Return [x, y] of the center of cell containing provided text 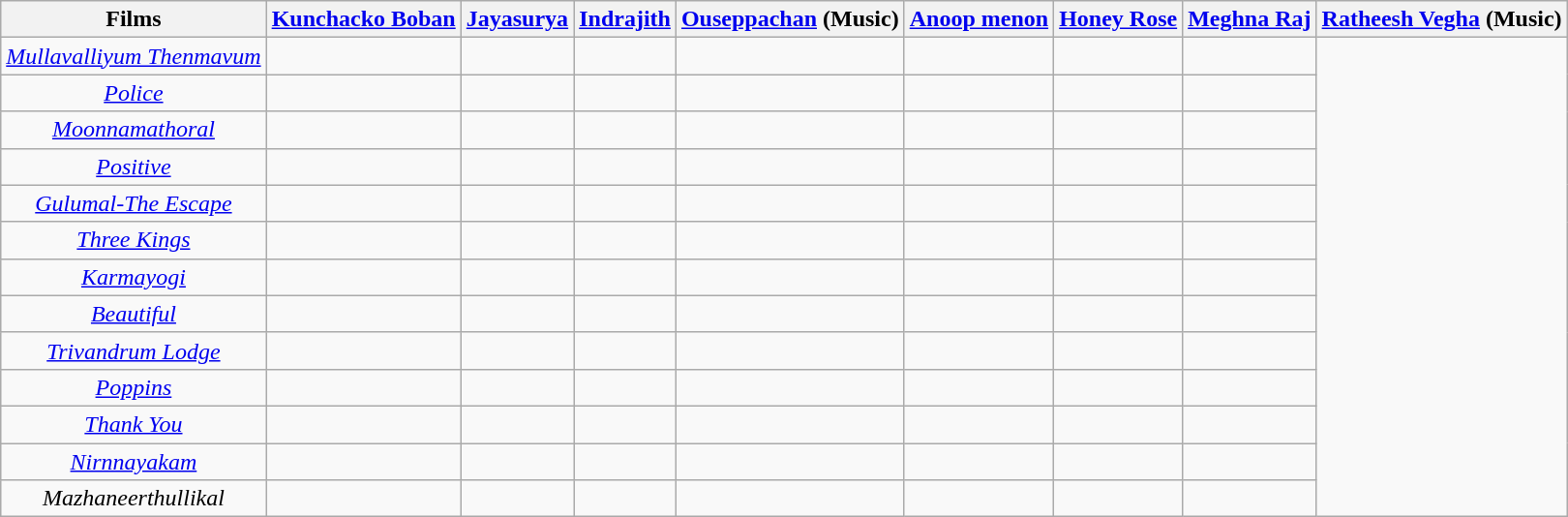
Nirnnayakam [134, 462]
Ratheesh Vegha (Music) [1442, 19]
Police [134, 93]
Trivandrum Lodge [134, 350]
Ouseppachan (Music) [790, 19]
Jayasurya [517, 19]
Moonnamathoral [134, 130]
Gulumal-The Escape [134, 203]
Mazhaneerthullikal [134, 499]
Karmayogi [134, 277]
Mullavalliyum Thenmavum [134, 56]
Thank You [134, 424]
Beautiful [134, 314]
Kunchacko Boban [364, 19]
Three Kings [134, 240]
Honey Rose [1119, 19]
Anoop menon [979, 19]
Meghna Raj [1250, 19]
Indrajith [625, 19]
Positive [134, 167]
Poppins [134, 387]
Films [134, 19]
